Scan for the cell matching the given text and deliver its (X, Y) coordinate at center. 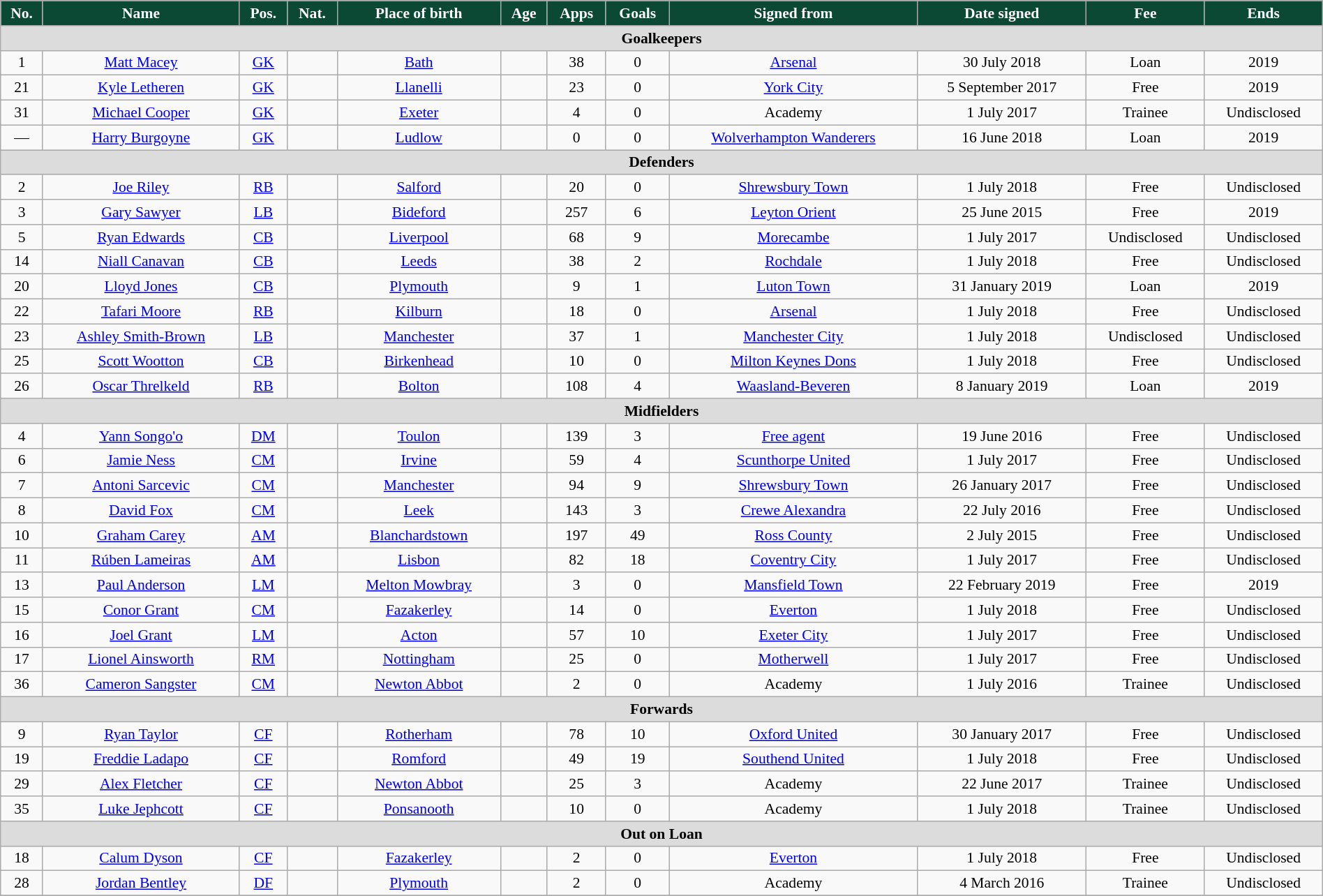
Gary Sawyer (141, 212)
Harry Burgoyne (141, 137)
11 (22, 560)
Manchester City (793, 336)
Ross County (793, 535)
22 July 2016 (1002, 511)
26 January 2017 (1002, 486)
Free agent (793, 436)
37 (576, 336)
5 (22, 237)
30 July 2018 (1002, 63)
Apps (576, 13)
Oxford United (793, 734)
Wolverhampton Wanderers (793, 137)
Ryan Edwards (141, 237)
Rotherham (419, 734)
Bolton (419, 387)
25 June 2015 (1002, 212)
31 January 2019 (1002, 287)
Nottingham (419, 659)
Crewe Alexandra (793, 511)
Southend United (793, 759)
4 March 2016 (1002, 883)
57 (576, 635)
Defenders (661, 163)
257 (576, 212)
Blanchardstown (419, 535)
Antoni Sarcevic (141, 486)
Lloyd Jones (141, 287)
No. (22, 13)
Birkenhead (419, 361)
Romford (419, 759)
Morecambe (793, 237)
29 (22, 784)
Freddie Ladapo (141, 759)
Cameron Sangster (141, 685)
Lionel Ainsworth (141, 659)
Milton Keynes Dons (793, 361)
Nat. (313, 13)
8 (22, 511)
Mansfield Town (793, 585)
Luton Town (793, 287)
22 (22, 312)
15 (22, 610)
Graham Carey (141, 535)
Rochdale (793, 262)
Jordan Bentley (141, 883)
Rúben Lameiras (141, 560)
Name (141, 13)
31 (22, 113)
Conor Grant (141, 610)
59 (576, 461)
19 June 2016 (1002, 436)
5 September 2017 (1002, 88)
Ponsanooth (419, 809)
Jamie Ness (141, 461)
Scott Wootton (141, 361)
139 (576, 436)
Salford (419, 188)
197 (576, 535)
22 June 2017 (1002, 784)
Date signed (1002, 13)
2 July 2015 (1002, 535)
Ends (1263, 13)
Luke Jephcott (141, 809)
Bideford (419, 212)
Place of birth (419, 13)
Kyle Letheren (141, 88)
28 (22, 883)
Coventry City (793, 560)
36 (22, 685)
Leek (419, 511)
Age (523, 13)
143 (576, 511)
Goalkeepers (661, 38)
Calum Dyson (141, 858)
Exeter (419, 113)
8 January 2019 (1002, 387)
78 (576, 734)
DM (264, 436)
Acton (419, 635)
Leyton Orient (793, 212)
Lisbon (419, 560)
Yann Songo'o (141, 436)
Ashley Smith-Brown (141, 336)
Joe Riley (141, 188)
Scunthorpe United (793, 461)
Tafari Moore (141, 312)
Matt Macey (141, 63)
Bath (419, 63)
Out on Loan (661, 834)
Waasland-Beveren (793, 387)
Pos. (264, 13)
Niall Canavan (141, 262)
13 (22, 585)
Toulon (419, 436)
— (22, 137)
Forwards (661, 710)
Melton Mowbray (419, 585)
Oscar Threlkeld (141, 387)
Exeter City (793, 635)
94 (576, 486)
David Fox (141, 511)
Alex Fletcher (141, 784)
Kilburn (419, 312)
26 (22, 387)
108 (576, 387)
7 (22, 486)
Joel Grant (141, 635)
Fee (1146, 13)
1 July 2016 (1002, 685)
Llanelli (419, 88)
Goals (638, 13)
Ryan Taylor (141, 734)
16 (22, 635)
Midfielders (661, 411)
16 June 2018 (1002, 137)
17 (22, 659)
Paul Anderson (141, 585)
Ludlow (419, 137)
22 February 2019 (1002, 585)
Leeds (419, 262)
30 January 2017 (1002, 734)
DF (264, 883)
35 (22, 809)
Irvine (419, 461)
68 (576, 237)
Motherwell (793, 659)
82 (576, 560)
York City (793, 88)
Liverpool (419, 237)
Signed from (793, 13)
21 (22, 88)
Michael Cooper (141, 113)
RM (264, 659)
